Determine the [X, Y] coordinate at the center of the cell enclosing the given text.  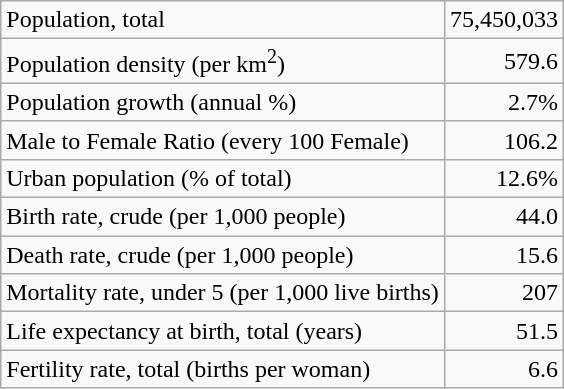
Fertility rate, total (births per woman) [223, 369]
75,450,033 [504, 20]
15.6 [504, 255]
Urban population (% of total) [223, 178]
Life expectancy at birth, total (years) [223, 331]
12.6% [504, 178]
579.6 [504, 62]
Birth rate, crude (per 1,000 people) [223, 217]
106.2 [504, 140]
Population, total [223, 20]
44.0 [504, 217]
Population density (per km2) [223, 62]
51.5 [504, 331]
Population growth (annual %) [223, 102]
Male to Female Ratio (every 100 Female) [223, 140]
Mortality rate, under 5 (per 1,000 live births) [223, 293]
Death rate, crude (per 1,000 people) [223, 255]
6.6 [504, 369]
207 [504, 293]
2.7% [504, 102]
